Pinpoint the cell where the given text exists, returning its [X, Y] midpoint coordinate. 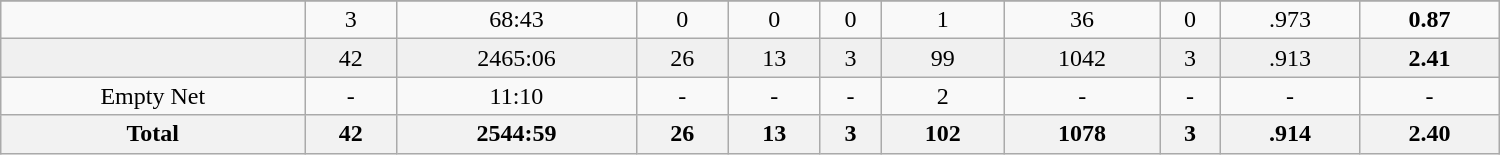
Empty Net [153, 96]
2465:06 [516, 58]
11:10 [516, 96]
0.87 [1430, 20]
.973 [1290, 20]
.913 [1290, 58]
2544:59 [516, 134]
1 [943, 20]
1078 [1082, 134]
Total [153, 134]
.914 [1290, 134]
2 [943, 96]
2.40 [1430, 134]
102 [943, 134]
68:43 [516, 20]
1042 [1082, 58]
36 [1082, 20]
2.41 [1430, 58]
99 [943, 58]
